Search for the cell housing the specified text and yield its (X, Y) center coordinate. 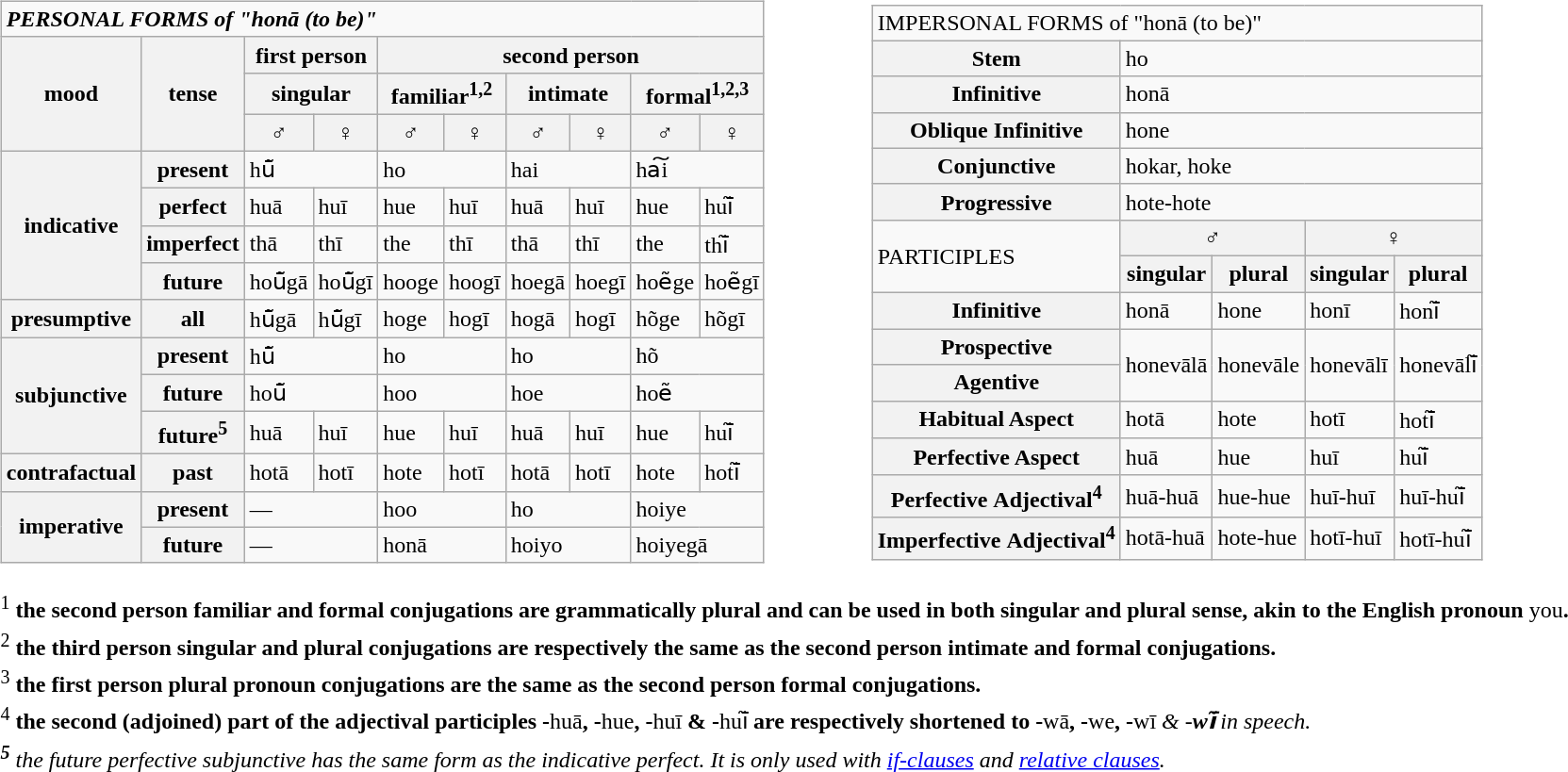
imperative (71, 527)
Oblique Infinitive (996, 130)
hõ (698, 356)
Perfective Aspect (996, 457)
hõge (666, 319)
hoiye (698, 509)
indicative (71, 225)
perfect (193, 207)
hū̃gā (279, 319)
presumptive (71, 319)
Perfective Adjectival4 (996, 496)
PERSONAL FORMS of "honā (to be)" (383, 19)
thī̃ (732, 244)
hoẽ (698, 393)
Stem (996, 58)
hote-hote (1301, 202)
hote-hue (1259, 539)
mood (71, 94)
past (193, 472)
hoū̃gī (345, 282)
Habitual Aspect (996, 419)
contrafactual (71, 472)
intimate (568, 94)
hotī-huī (1350, 539)
hoge (411, 319)
honī̃ (1439, 311)
hokar, hoke (1301, 166)
PARTICIPLES (996, 255)
hotā-huā (1166, 539)
honevālā (1166, 365)
hõgī (732, 319)
hoe (568, 393)
second person (571, 55)
huī-huī̃ (1439, 496)
all (193, 319)
hai (568, 170)
huī-huī (1350, 496)
hoegā (537, 282)
formal1,2,3 (698, 94)
Agentive (996, 383)
tense (193, 94)
honevālī̃ (1439, 365)
familiar1,2 (441, 94)
honevāle (1259, 365)
future5 (193, 434)
hū̃gī (345, 319)
hotī-huī̃ (1439, 539)
hoiyo (568, 545)
Progressive (996, 202)
hoū̃gā (279, 282)
hoū̃ (311, 393)
hoẽgī (732, 282)
hoegī (601, 282)
ha͠i (698, 170)
Imperfective Adjectival4 (996, 539)
Prospective (996, 347)
subjunctive (71, 396)
hoiyegā (698, 545)
imperfect (193, 244)
Conjunctive (996, 166)
honī (1350, 311)
IMPERSONAL FORMS of "honā (to be)" (1177, 23)
hoẽge (666, 282)
huā-huā (1166, 496)
hue-hue (1259, 496)
honevālī (1350, 365)
hogā (537, 319)
hooge (411, 282)
hoogī (474, 282)
first person (311, 55)
